Identify which cell holds the provided text, then report its (x, y) central coordinate. 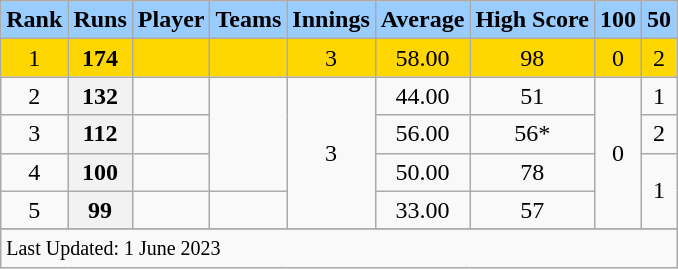
132 (100, 96)
98 (532, 58)
99 (100, 210)
57 (532, 210)
Runs (100, 20)
78 (532, 172)
Average (422, 20)
50.00 (422, 172)
51 (532, 96)
56.00 (422, 134)
58.00 (422, 58)
Player (171, 20)
Innings (331, 20)
5 (34, 210)
50 (660, 20)
44.00 (422, 96)
4 (34, 172)
Rank (34, 20)
Last Updated: 1 June 2023 (339, 248)
174 (100, 58)
High Score (532, 20)
112 (100, 134)
56* (532, 134)
33.00 (422, 210)
Teams (248, 20)
